Identify which cell holds the provided text, then report its (X, Y) central coordinate. 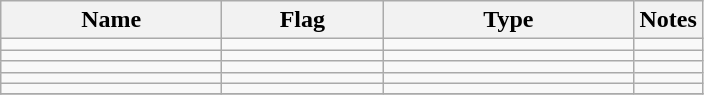
Notes (668, 20)
Flag (302, 20)
Name (112, 20)
Type (508, 20)
